From the cell containing the given text, extract its center point as [x, y] coordinate. 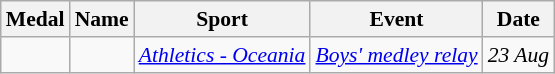
Boys' medley relay [396, 55]
23 Aug [519, 55]
Event [396, 19]
Sport [222, 19]
Name [102, 19]
Medal [36, 19]
Athletics - Oceania [222, 55]
Date [519, 19]
